Output the [x, y] coordinate of the center of the cell containing the given text.  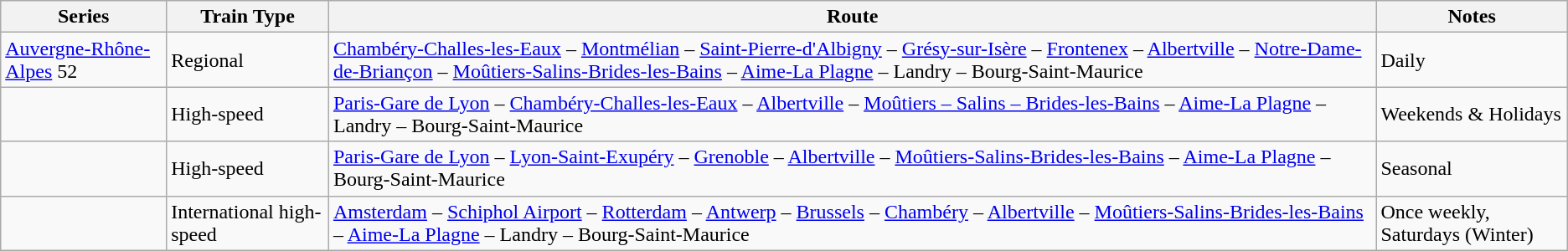
Weekends & Holidays [1472, 114]
Regional [248, 60]
Notes [1472, 17]
Series [84, 17]
Paris-Gare de Lyon – Lyon-Saint-Exupéry – Grenoble – Albertville – Moûtiers-Salins-Brides-les-Bains – Aime-La Plagne – Bourg-Saint-Maurice [852, 169]
Daily [1472, 60]
Auvergne-Rhône-Alpes 52 [84, 60]
Paris-Gare de Lyon – Chambéry-Challes-les-Eaux – Albertville – Moûtiers – Salins – Brides-les-Bains – Aime-La Plagne – Landry – Bourg-Saint-Maurice [852, 114]
International high-speed [248, 223]
Train Type [248, 17]
Once weekly, Saturdays (Winter) [1472, 223]
Seasonal [1472, 169]
Route [852, 17]
